Search for the cell housing the specified text and yield its (x, y) center coordinate. 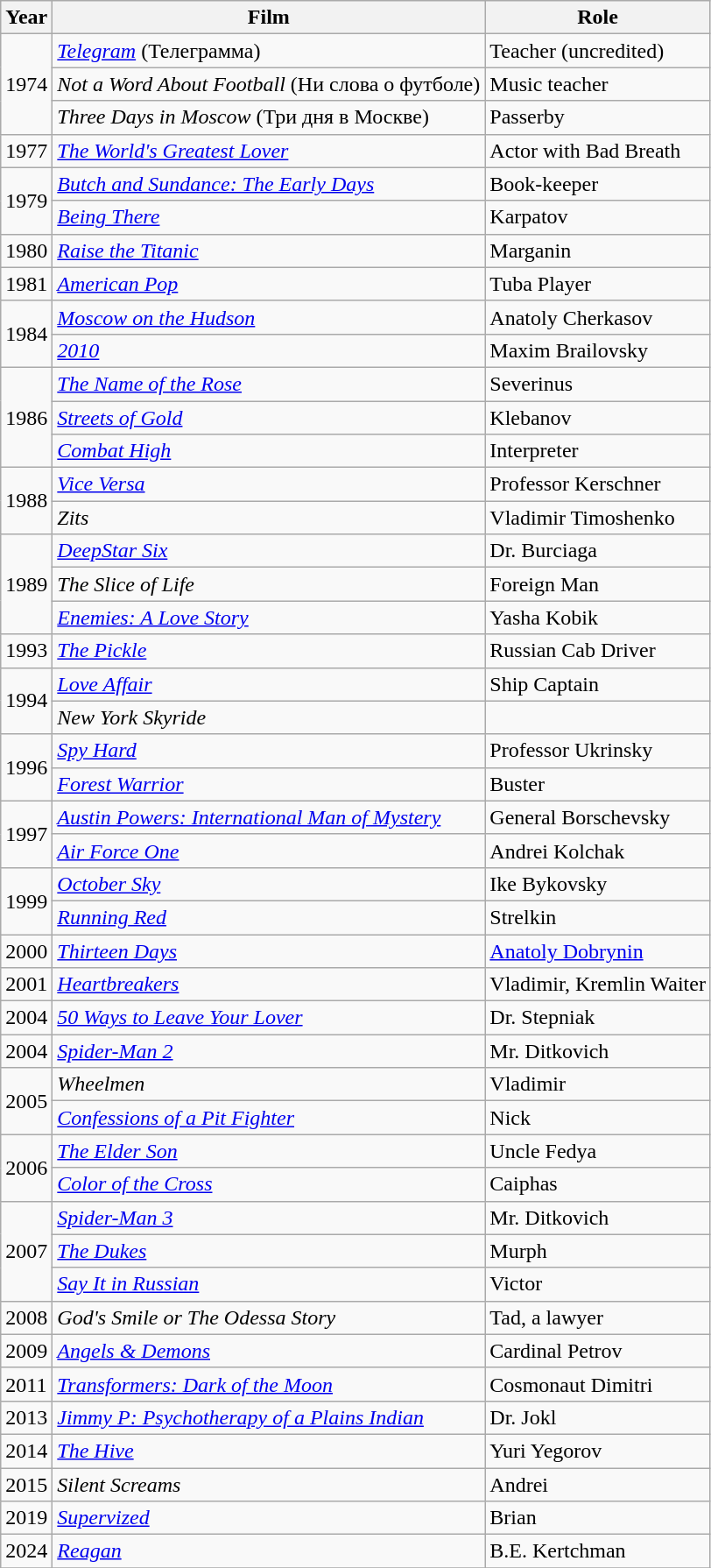
Anatoly Cherkasov (598, 317)
1986 (26, 417)
2014 (26, 1451)
October Sky (269, 884)
2006 (26, 1168)
Vladimir (598, 1084)
Spider-Man 2 (269, 1051)
2000 (26, 950)
Enemies: A Love Story (269, 618)
Interpreter (598, 451)
The Dukes (269, 1251)
1974 (26, 84)
Nick (598, 1118)
2005 (26, 1101)
2019 (26, 1518)
1984 (26, 334)
Teacher (uncredited) (598, 51)
Uncle Fedya (598, 1151)
Vice Versa (269, 484)
Dr. Jokl (598, 1417)
Caiphas (598, 1184)
Not a Word About Football (Ни слова о футболе) (269, 84)
Vladimir Timoshenko (598, 518)
Three Days in Moscow (Три дня в Москве) (269, 117)
New York Skyride (269, 717)
Combat High (269, 451)
Foreign Man (598, 584)
The Elder Son (269, 1151)
Anatoly Dobrynin (598, 950)
Forest Warrior (269, 784)
1999 (26, 901)
1989 (26, 584)
Karpatov (598, 217)
Ship Captain (598, 684)
1993 (26, 651)
Tad, a lawyer (598, 1317)
Professor Ukrinsky (598, 751)
2011 (26, 1384)
Color of the Cross (269, 1184)
Heartbreakers (269, 985)
Dr. Burciaga (598, 551)
Yuri Yegorov (598, 1451)
Book-keeper (598, 184)
Passerby (598, 117)
Film (269, 18)
Murph (598, 1251)
Being There (269, 217)
Jimmy P: Psychotherapy of a Plains Indian (269, 1417)
Supervized (269, 1518)
1997 (26, 834)
Severinus (598, 384)
2008 (26, 1317)
Vladimir, Kremlin Waiter (598, 985)
Zits (269, 518)
Austin Powers: International Man of Mystery (269, 817)
Telegram (Телеграмма) (269, 51)
Andrei (598, 1485)
Cosmonaut Dimitri (598, 1384)
The Slice of Life (269, 584)
Klebanov (598, 418)
God's Smile or The Odessa Story (269, 1317)
Buster (598, 784)
Year (26, 18)
Say It in Russian (269, 1284)
DeepStar Six (269, 551)
2015 (26, 1485)
2013 (26, 1417)
2001 (26, 985)
Andrei Kolchak (598, 851)
Running Red (269, 917)
Tuba Player (598, 284)
1994 (26, 701)
Victor (598, 1284)
2010 (269, 350)
Strelkin (598, 917)
The Hive (269, 1451)
50 Ways to Leave Your Lover (269, 1018)
Angels & Demons (269, 1351)
Ike Bykovsky (598, 884)
The World's Greatest Lover (269, 151)
Dr. Stepniak (598, 1018)
Streets of Gold (269, 418)
2007 (26, 1251)
General Borschevsky (598, 817)
Brian (598, 1518)
1996 (26, 767)
Music teacher (598, 84)
Wheelmen (269, 1084)
The Name of the Rose (269, 384)
1979 (26, 201)
2009 (26, 1351)
1980 (26, 251)
Spider-Man 3 (269, 1218)
Actor with Bad Breath (598, 151)
Professor Kerschner (598, 484)
American Pop (269, 284)
The Pickle (269, 651)
1988 (26, 501)
1981 (26, 284)
Moscow on the Hudson (269, 317)
B.E. Kertchman (598, 1551)
Silent Screams (269, 1485)
Butch and Sundance: The Early Days (269, 184)
Love Affair (269, 684)
Thirteen Days (269, 950)
Confessions of a Pit Fighter (269, 1118)
Maxim Brailovsky (598, 350)
Yasha Kobik (598, 618)
Spy Hard (269, 751)
Reagan (269, 1551)
Transformers: Dark of the Moon (269, 1384)
Russian Cab Driver (598, 651)
Raise the Titanic (269, 251)
1977 (26, 151)
Marganin (598, 251)
Air Force One (269, 851)
Role (598, 18)
Cardinal Petrov (598, 1351)
2024 (26, 1551)
